Provide the (X, Y) coordinate of the cell's center where the given text is located.  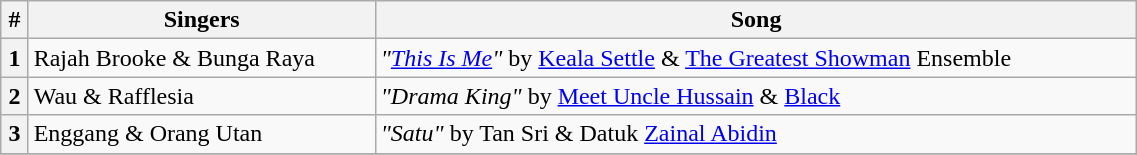
"Satu" by Tan Sri & Datuk Zainal Abidin (756, 134)
1 (14, 58)
Song (756, 20)
"Drama King" by Meet Uncle Hussain & Black (756, 96)
Enggang & Orang Utan (202, 134)
Rajah Brooke & Bunga Raya (202, 58)
3 (14, 134)
2 (14, 96)
# (14, 20)
Singers (202, 20)
Wau & Rafflesia (202, 96)
"This Is Me" by Keala Settle & The Greatest Showman Ensemble (756, 58)
